Determine the (x, y) coordinate at the center of the cell enclosing the given text.  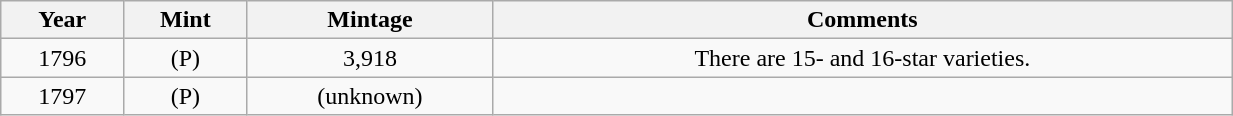
Mintage (370, 20)
There are 15- and 16-star varieties. (862, 58)
1796 (62, 58)
(unknown) (370, 96)
Comments (862, 20)
1797 (62, 96)
3,918 (370, 58)
Mint (186, 20)
Year (62, 20)
